Identify which cell holds the provided text, then report its (X, Y) central coordinate. 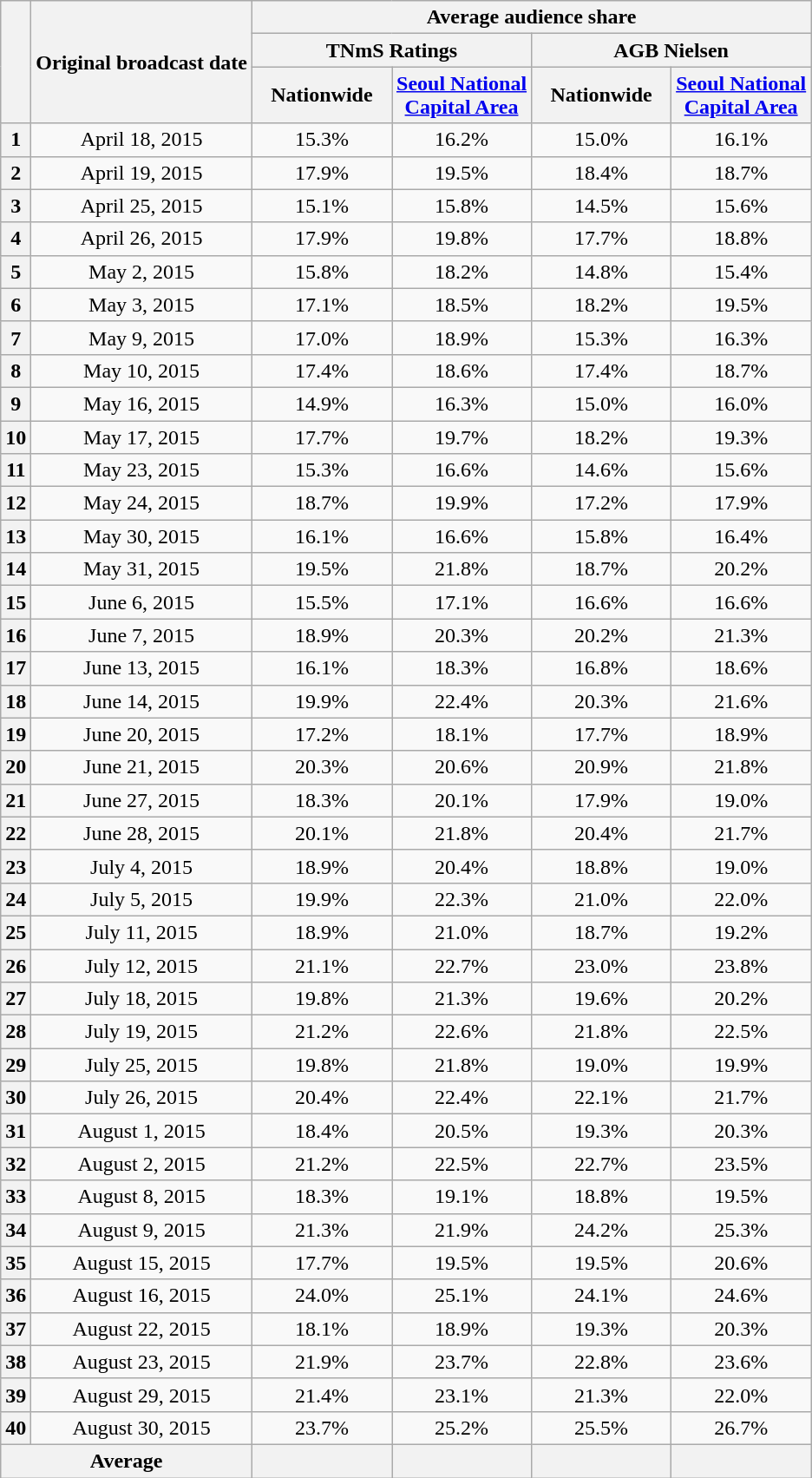
23.1% (462, 1395)
17.0% (321, 338)
31 (16, 1131)
August 30, 2015 (142, 1428)
August 8, 2015 (142, 1197)
35 (16, 1263)
18.5% (462, 305)
6 (16, 305)
19.6% (602, 999)
June 6, 2015 (142, 602)
20.5% (462, 1131)
August 29, 2015 (142, 1395)
19 (16, 734)
14.5% (602, 206)
12 (16, 503)
Average (127, 1461)
1 (16, 140)
25 (16, 932)
22.1% (602, 1098)
July 26, 2015 (142, 1098)
July 18, 2015 (142, 999)
7 (16, 338)
Original broadcast date (142, 62)
13 (16, 536)
April 18, 2015 (142, 140)
Average audience share (531, 17)
May 24, 2015 (142, 503)
16.4% (741, 536)
23.0% (602, 966)
June 14, 2015 (142, 701)
July 12, 2015 (142, 966)
10 (16, 437)
5 (16, 272)
9 (16, 404)
16 (16, 635)
May 16, 2015 (142, 404)
34 (16, 1230)
23.8% (741, 966)
August 16, 2015 (142, 1296)
July 4, 2015 (142, 866)
May 30, 2015 (142, 536)
24.2% (602, 1230)
AGB Nielsen (671, 50)
19.7% (462, 437)
38 (16, 1362)
June 7, 2015 (142, 635)
14.8% (602, 272)
19.2% (741, 932)
June 28, 2015 (142, 833)
40 (16, 1428)
25.2% (462, 1428)
33 (16, 1197)
11 (16, 470)
14.6% (602, 470)
21 (16, 800)
15 (16, 602)
39 (16, 1395)
24.6% (741, 1296)
26 (16, 966)
17 (16, 668)
36 (16, 1296)
29 (16, 1065)
TNmS Ratings (391, 50)
June 21, 2015 (142, 767)
May 31, 2015 (142, 569)
25.3% (741, 1230)
19.1% (462, 1197)
June 13, 2015 (142, 668)
16.2% (462, 140)
May 3, 2015 (142, 305)
24 (16, 899)
May 9, 2015 (142, 338)
14.9% (321, 404)
26.7% (741, 1428)
4 (16, 239)
23.5% (741, 1164)
15.1% (321, 206)
July 5, 2015 (142, 899)
15.4% (741, 272)
3 (16, 206)
August 9, 2015 (142, 1230)
22 (16, 833)
22.6% (462, 1032)
April 26, 2015 (142, 239)
August 23, 2015 (142, 1362)
2 (16, 173)
20 (16, 767)
21.6% (741, 701)
22.8% (602, 1362)
August 22, 2015 (142, 1329)
April 19, 2015 (142, 173)
20.9% (602, 767)
28 (16, 1032)
23.6% (741, 1362)
16.0% (741, 404)
18 (16, 701)
27 (16, 999)
32 (16, 1164)
22.3% (462, 899)
April 25, 2015 (142, 206)
30 (16, 1098)
May 2, 2015 (142, 272)
23 (16, 866)
21.4% (321, 1395)
May 10, 2015 (142, 371)
July 11, 2015 (142, 932)
August 1, 2015 (142, 1131)
July 19, 2015 (142, 1032)
16.8% (602, 668)
August 2, 2015 (142, 1164)
21.1% (321, 966)
June 20, 2015 (142, 734)
25.1% (462, 1296)
24.0% (321, 1296)
August 15, 2015 (142, 1263)
24.1% (602, 1296)
May 17, 2015 (142, 437)
May 23, 2015 (142, 470)
July 25, 2015 (142, 1065)
25.5% (602, 1428)
June 27, 2015 (142, 800)
15.5% (321, 602)
37 (16, 1329)
8 (16, 371)
14 (16, 569)
